Pinpoint the cell where the given text exists, returning its (X, Y) midpoint coordinate. 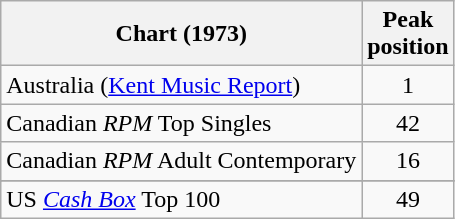
Chart (1973) (182, 34)
42 (408, 123)
Canadian RPM Top Singles (182, 123)
1 (408, 85)
Australia (Kent Music Report) (182, 85)
US Cash Box Top 100 (182, 199)
Canadian RPM Adult Contemporary (182, 161)
49 (408, 199)
Peakposition (408, 34)
16 (408, 161)
